Locate the cell with the specified text and output its [x, y] center coordinate. 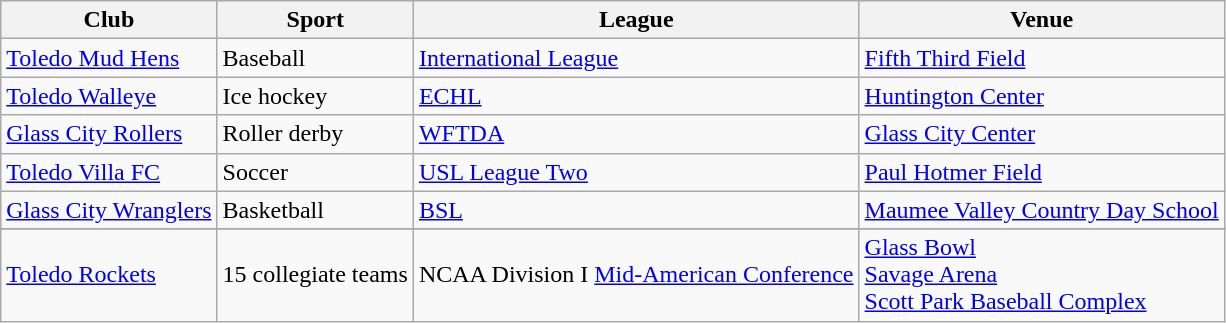
International League [636, 58]
Soccer [315, 172]
NCAA Division I Mid-American Conference [636, 275]
Glass City Center [1042, 134]
Sport [315, 20]
Toledo Rockets [109, 275]
Club [109, 20]
Basketball [315, 210]
Paul Hotmer Field [1042, 172]
ECHL [636, 96]
Toledo Mud Hens [109, 58]
USL League Two [636, 172]
WFTDA [636, 134]
15 collegiate teams [315, 275]
Baseball [315, 58]
Toledo Walleye [109, 96]
League [636, 20]
Toledo Villa FC [109, 172]
Venue [1042, 20]
Maumee Valley Country Day School [1042, 210]
Roller derby [315, 134]
Glass City Rollers [109, 134]
Ice hockey [315, 96]
Huntington Center [1042, 96]
Glass City Wranglers [109, 210]
BSL [636, 210]
Glass BowlSavage ArenaScott Park Baseball Complex [1042, 275]
Fifth Third Field [1042, 58]
